Find where the given text appears and provide that cell's center as (X, Y) coordinate. 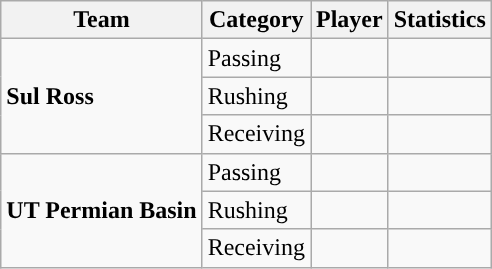
Player (349, 20)
Team (102, 20)
Statistics (440, 20)
Sul Ross (102, 96)
UT Permian Basin (102, 210)
Category (256, 20)
